Return (x, y) of the center of cell containing provided text 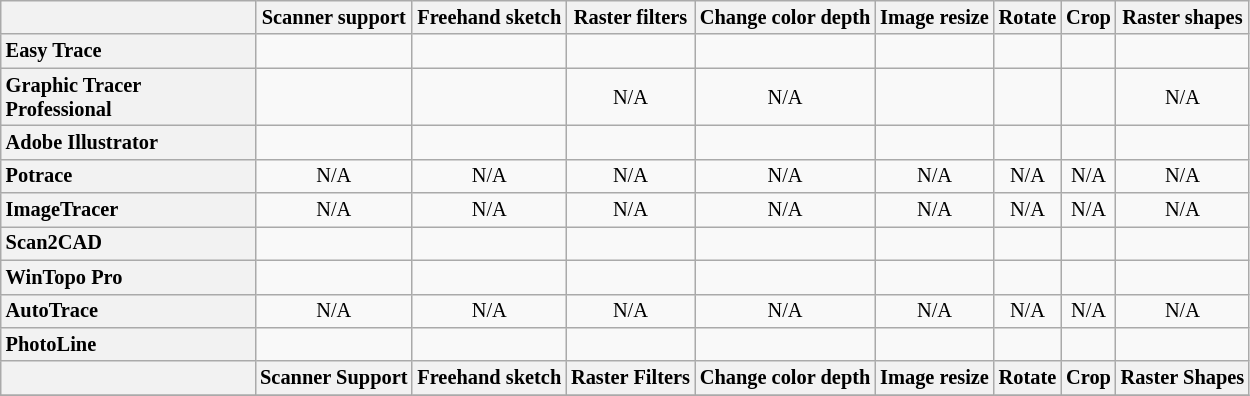
Raster Shapes (1182, 378)
Easy Trace (128, 51)
Scanner Support (334, 378)
ImageTracer (128, 210)
AutoTrace (128, 311)
Scanner support (334, 17)
Graphic Tracer Professional (128, 97)
PhotoLine (128, 344)
Raster filters (630, 17)
Potrace (128, 176)
Scan2CAD (128, 243)
Adobe Illustrator (128, 142)
WinTopo Pro (128, 277)
Raster Filters (630, 378)
Raster shapes (1182, 17)
